Pinpoint the cell where the given text exists, returning its [X, Y] midpoint coordinate. 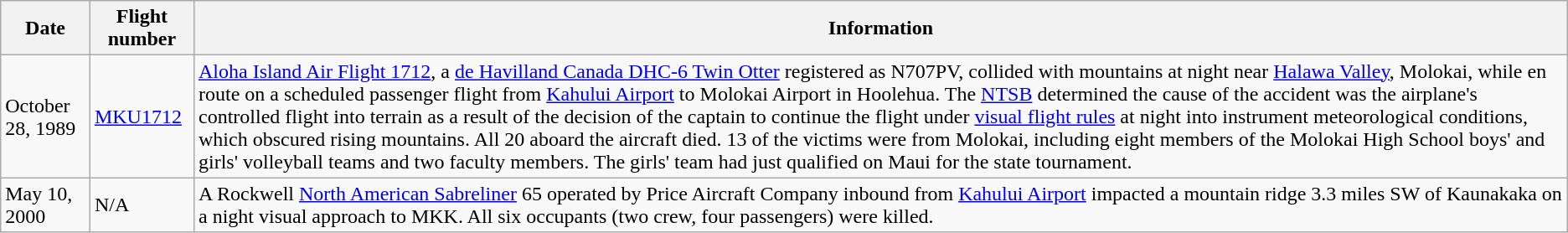
October 28, 1989 [45, 116]
Information [880, 28]
Flight number [142, 28]
MKU1712 [142, 116]
May 10, 2000 [45, 205]
Date [45, 28]
N/A [142, 205]
